Locate the cell with the specified text and output its (x, y) center coordinate. 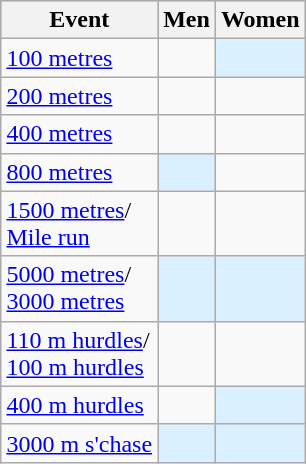
110 m hurdles/100 m hurdles (80, 354)
Women (260, 20)
3000 m s'chase (80, 443)
400 metres (80, 134)
800 metres (80, 172)
1500 metres/Mile run (80, 224)
Event (80, 20)
200 metres (80, 96)
100 metres (80, 58)
5000 metres/3000 metres (80, 288)
400 m hurdles (80, 405)
Men (187, 20)
